For the text-containing cell, return its midpoint in (X, Y) coordinate format. 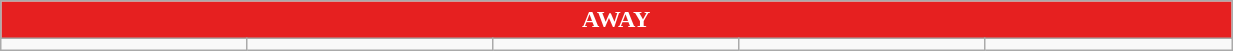
AWAY (616, 20)
